Scan for the cell matching the given text and deliver its [x, y] coordinate at center. 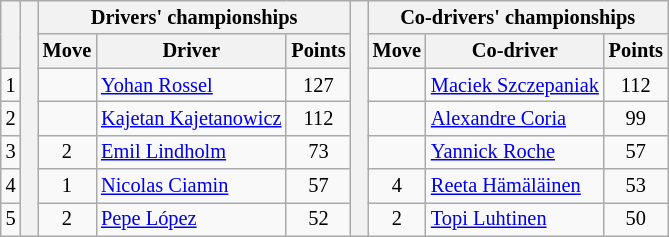
52 [318, 219]
Co-driver [515, 51]
Topi Luhtinen [515, 219]
Kajetan Kajetanowicz [191, 118]
Drivers' championships [194, 17]
Emil Lindholm [191, 152]
99 [636, 118]
Co-drivers' championships [518, 17]
50 [636, 219]
Pepe López [191, 219]
Nicolas Ciamin [191, 186]
53 [636, 186]
3 [11, 152]
73 [318, 152]
127 [318, 85]
Reeta Hämäläinen [515, 186]
Alexandre Coria [515, 118]
5 [11, 219]
Maciek Szczepaniak [515, 85]
Yohan Rossel [191, 85]
Driver [191, 51]
Yannick Roche [515, 152]
